Identify which cell holds the provided text, then report its [X, Y] central coordinate. 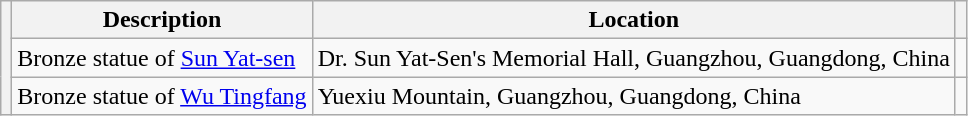
Dr. Sun Yat-Sen's Memorial Hall, Guangzhou, Guangdong, China [634, 58]
Bronze statue of Sun Yat-sen [162, 58]
Description [162, 20]
Location [634, 20]
Yuexiu Mountain, Guangzhou, Guangdong, China [634, 96]
Bronze statue of Wu Tingfang [162, 96]
